Identify which cell holds the provided text, then report its (X, Y) central coordinate. 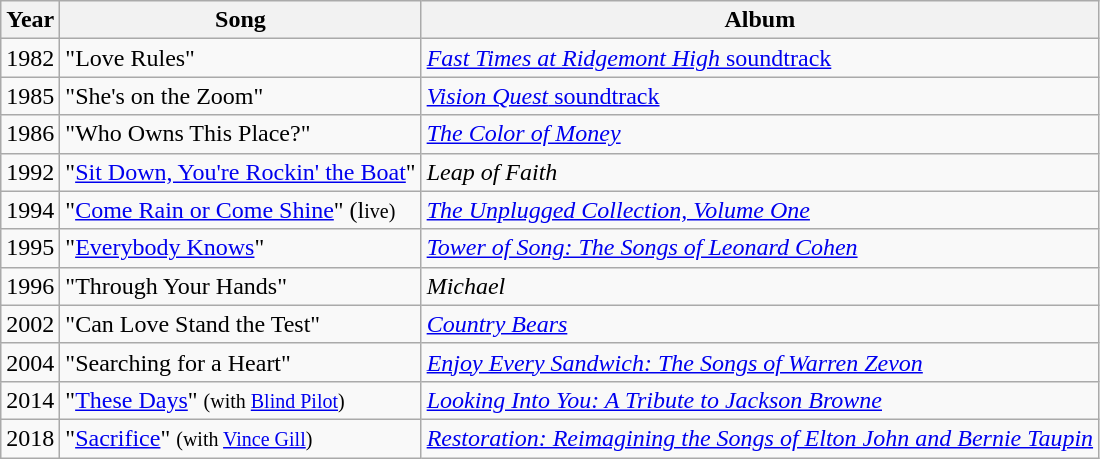
Album (760, 20)
The Unplugged Collection, Volume One (760, 210)
1982 (30, 58)
"Come Rain or Come Shine" (live) (240, 210)
"She's on the Zoom" (240, 96)
"Love Rules" (240, 58)
"Through Your Hands" (240, 286)
Fast Times at Ridgemont High soundtrack (760, 58)
"Can Love Stand the Test" (240, 324)
1985 (30, 96)
Restoration: Reimagining the Songs of Elton John and Bernie Taupin (760, 438)
Year (30, 20)
1986 (30, 134)
1992 (30, 172)
Leap of Faith (760, 172)
Michael (760, 286)
"These Days" (with Blind Pilot) (240, 400)
The Color of Money (760, 134)
Enjoy Every Sandwich: The Songs of Warren Zevon (760, 362)
2018 (30, 438)
Tower of Song: The Songs of Leonard Cohen (760, 248)
Looking Into You: A Tribute to Jackson Browne (760, 400)
Country Bears (760, 324)
"Everybody Knows" (240, 248)
"Searching for a Heart" (240, 362)
1996 (30, 286)
"Who Owns This Place?" (240, 134)
2014 (30, 400)
1994 (30, 210)
Vision Quest soundtrack (760, 96)
"Sacrifice" (with Vince Gill) (240, 438)
2004 (30, 362)
1995 (30, 248)
"Sit Down, You're Rockin' the Boat" (240, 172)
Song (240, 20)
2002 (30, 324)
